Search for the cell housing the specified text and yield its [x, y] center coordinate. 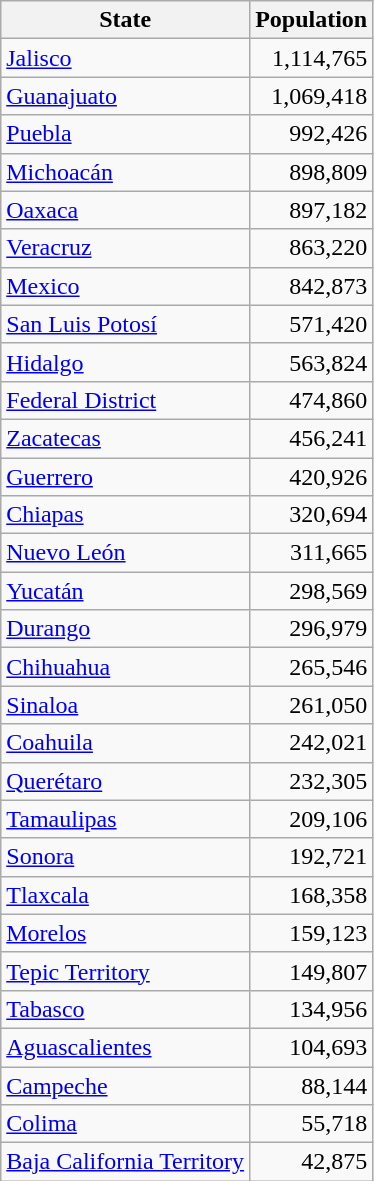
134,956 [312, 1009]
242,021 [312, 743]
Yucatán [126, 591]
Sinaloa [126, 705]
897,182 [312, 210]
Baja California Territory [126, 1162]
563,824 [312, 362]
Colima [126, 1124]
Guerrero [126, 477]
Campeche [126, 1085]
Federal District [126, 400]
296,979 [312, 629]
Veracruz [126, 248]
Puebla [126, 134]
42,875 [312, 1162]
265,546 [312, 667]
420,926 [312, 477]
Hidalgo [126, 362]
159,123 [312, 933]
1,069,418 [312, 96]
298,569 [312, 591]
Sonora [126, 857]
Querétaro [126, 781]
Aguascalientes [126, 1047]
Oaxaca [126, 210]
Guanajuato [126, 96]
232,305 [312, 781]
149,807 [312, 971]
Zacatecas [126, 438]
San Luis Potosí [126, 324]
898,809 [312, 172]
842,873 [312, 286]
Jalisco [126, 58]
88,144 [312, 1085]
Nuevo León [126, 553]
168,358 [312, 895]
456,241 [312, 438]
1,114,765 [312, 58]
Chiapas [126, 515]
State [126, 20]
261,050 [312, 705]
Chihuahua [126, 667]
104,693 [312, 1047]
863,220 [312, 248]
Mexico [126, 286]
192,721 [312, 857]
Michoacán [126, 172]
55,718 [312, 1124]
Tlaxcala [126, 895]
311,665 [312, 553]
Tabasco [126, 1009]
Population [312, 20]
Morelos [126, 933]
992,426 [312, 134]
320,694 [312, 515]
209,106 [312, 819]
474,860 [312, 400]
Coahuila [126, 743]
Durango [126, 629]
Tepic Territory [126, 971]
571,420 [312, 324]
Tamaulipas [126, 819]
